Provide the (X, Y) coordinate of the cell's center where the given text is located.  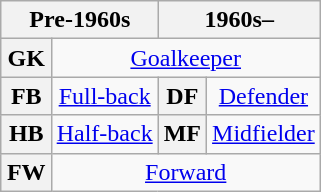
Defender (264, 96)
Pre-1960s (80, 20)
Forward (186, 172)
FB (26, 96)
Full-back (104, 96)
Goalkeeper (186, 58)
Midfielder (264, 134)
HB (26, 134)
MF (182, 134)
1960s– (239, 20)
FW (26, 172)
Half-back (104, 134)
GK (26, 58)
DF (182, 96)
